Search for the cell housing the specified text and yield its (x, y) center coordinate. 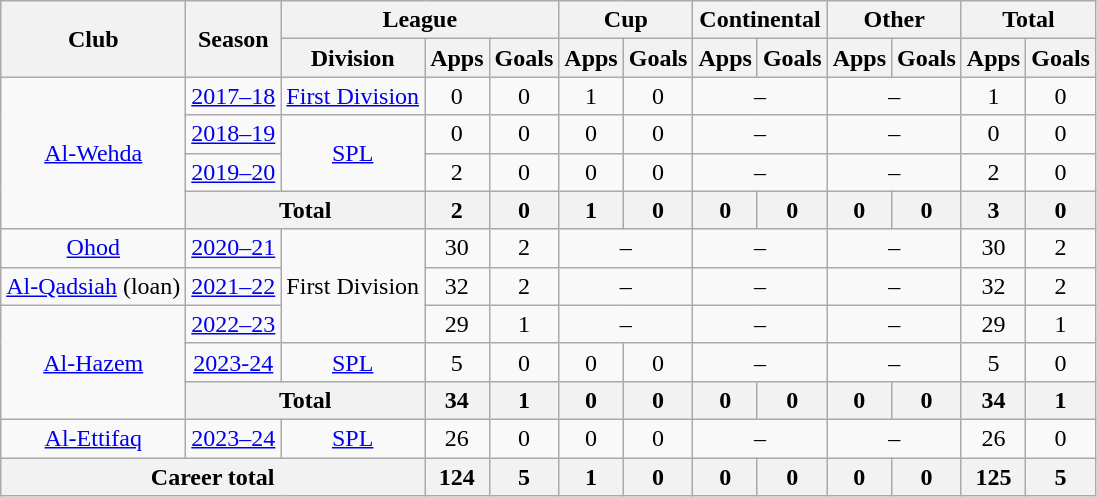
2022–23 (234, 324)
Division (353, 58)
Other (894, 20)
2023-24 (234, 362)
Al-Qadsiah (loan) (94, 286)
Al-Hazem (94, 362)
124 (457, 477)
Club (94, 39)
Ohod (94, 248)
Cup (626, 20)
2017–18 (234, 96)
2019–20 (234, 172)
Al-Wehda (94, 153)
League (420, 20)
Continental (760, 20)
Al-Ettifaq (94, 438)
Season (234, 39)
2020–21 (234, 248)
2021–22 (234, 286)
2018–19 (234, 134)
Career total (213, 477)
125 (993, 477)
3 (993, 210)
2023–24 (234, 438)
